From the cell containing the given text, extract its center point as (X, Y) coordinate. 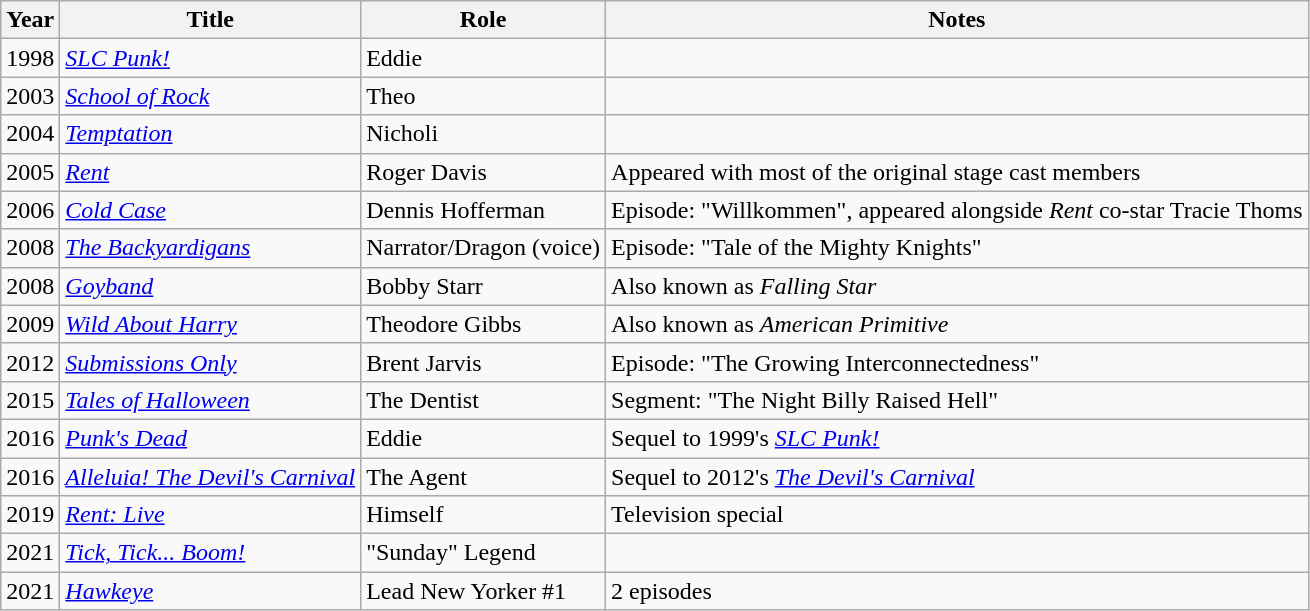
Also known as American Primitive (957, 324)
Appeared with most of the original stage cast members (957, 172)
Title (210, 20)
Sequel to 1999's SLC Punk! (957, 438)
2003 (30, 96)
2009 (30, 324)
Lead New Yorker #1 (484, 591)
Year (30, 20)
Goyband (210, 286)
Roger Davis (484, 172)
Alleluia! The Devil's Carnival (210, 477)
Cold Case (210, 210)
Nicholi (484, 134)
SLC Punk! (210, 58)
2004 (30, 134)
Sequel to 2012's The Devil's Carnival (957, 477)
Also known as Falling Star (957, 286)
Narrator/Dragon (voice) (484, 248)
Bobby Starr (484, 286)
The Backyardigans (210, 248)
Notes (957, 20)
School of Rock (210, 96)
Rent (210, 172)
Theodore Gibbs (484, 324)
2019 (30, 515)
Tick, Tick... Boom! (210, 553)
Tales of Halloween (210, 400)
Temptation (210, 134)
Submissions Only (210, 362)
Dennis Hofferman (484, 210)
The Agent (484, 477)
1998 (30, 58)
2005 (30, 172)
Role (484, 20)
Brent Jarvis (484, 362)
2012 (30, 362)
Episode: "The Growing Interconnectedness" (957, 362)
Wild About Harry (210, 324)
Television special (957, 515)
Segment: "The Night Billy Raised Hell" (957, 400)
2015 (30, 400)
Punk's Dead (210, 438)
2006 (30, 210)
Hawkeye (210, 591)
The Dentist (484, 400)
Rent: Live (210, 515)
Himself (484, 515)
2 episodes (957, 591)
"Sunday" Legend (484, 553)
Theo (484, 96)
Episode: "Tale of the Mighty Knights" (957, 248)
Episode: "Willkommen", appeared alongside Rent co-star Tracie Thoms (957, 210)
